Return (X, Y) of the center of cell containing provided text 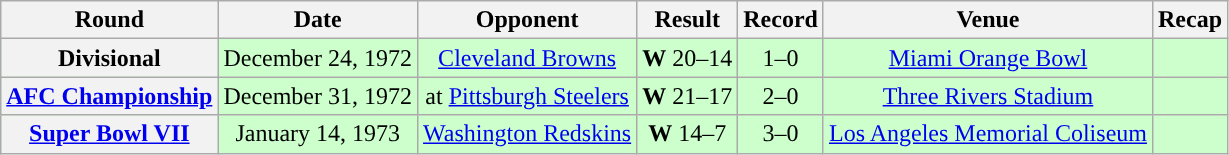
3–0 (781, 134)
Opponent (528, 20)
Cleveland Browns (528, 58)
December 24, 1972 (318, 58)
AFC Championship (110, 96)
Los Angeles Memorial Coliseum (988, 134)
January 14, 1973 (318, 134)
Miami Orange Bowl (988, 58)
W 21–17 (688, 96)
Record (781, 20)
W 14–7 (688, 134)
Recap (1190, 20)
Washington Redskins (528, 134)
2–0 (781, 96)
1–0 (781, 58)
December 31, 1972 (318, 96)
Date (318, 20)
Venue (988, 20)
Three Rivers Stadium (988, 96)
Result (688, 20)
at Pittsburgh Steelers (528, 96)
Super Bowl VII (110, 134)
W 20–14 (688, 58)
Round (110, 20)
Divisional (110, 58)
